Return the [X, Y] coordinate for the center point of the cell that contains the specified text.  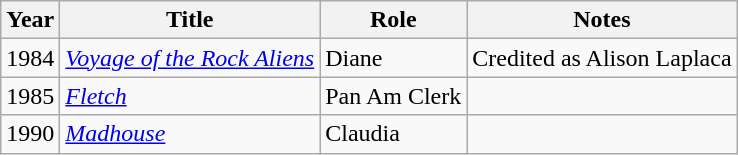
Voyage of the Rock Aliens [190, 58]
Year [30, 20]
Role [394, 20]
1984 [30, 58]
Pan Am Clerk [394, 96]
Diane [394, 58]
Title [190, 20]
Madhouse [190, 134]
Fletch [190, 96]
Credited as Alison Laplaca [602, 58]
Claudia [394, 134]
Notes [602, 20]
1985 [30, 96]
1990 [30, 134]
